Pinpoint the cell where the given text exists, returning its [X, Y] midpoint coordinate. 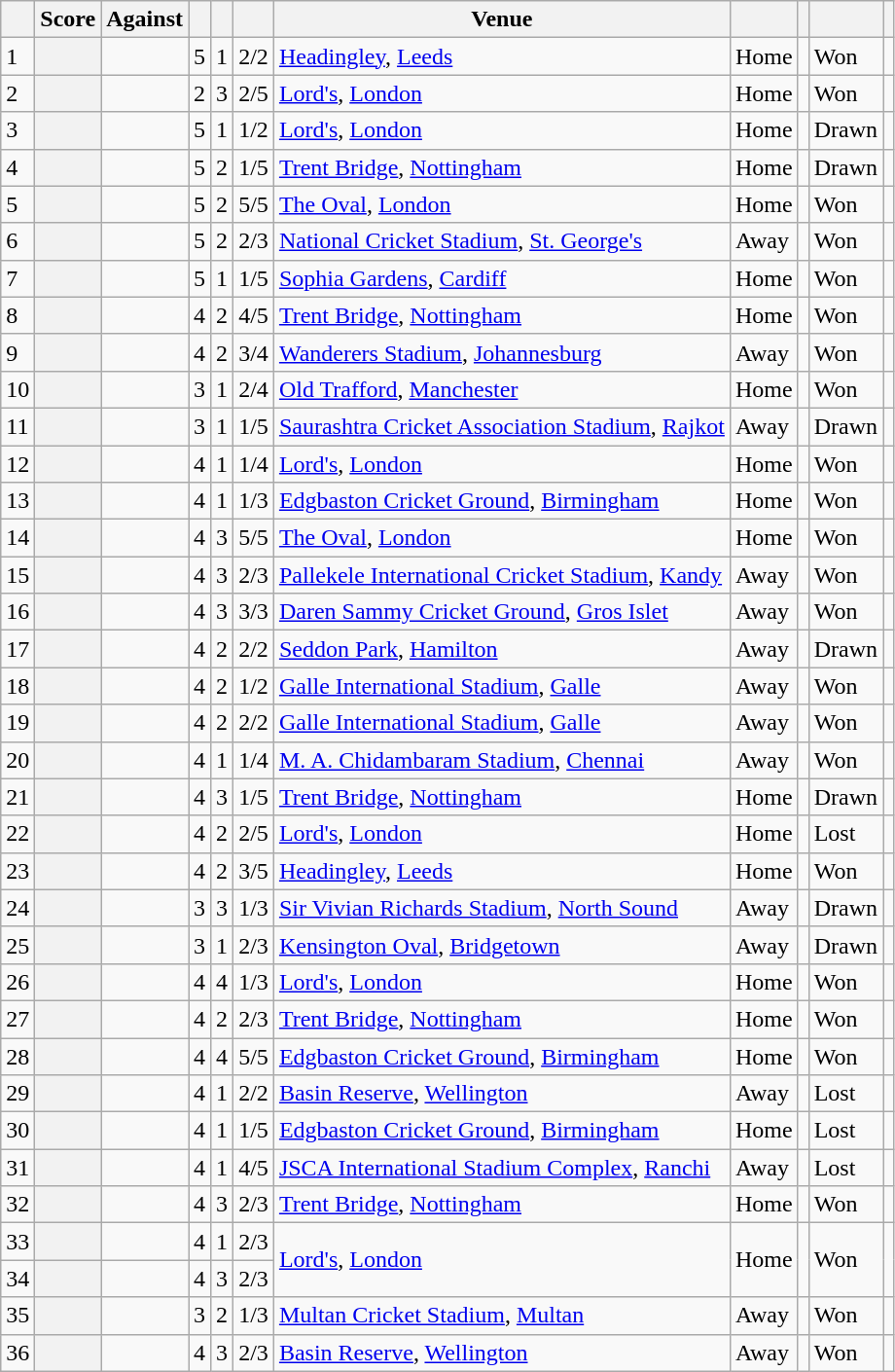
Against [145, 19]
29 [18, 1094]
26 [18, 982]
Saurashtra Cricket Association Stadium, Rajkot [502, 426]
Sophia Gardens, Cardiff [502, 278]
3/5 [254, 871]
28 [18, 1056]
Pallekele International Cricket Stadium, Kandy [502, 575]
31 [18, 1168]
32 [18, 1205]
10 [18, 389]
13 [18, 501]
National Cricket Stadium, St. George's [502, 241]
16 [18, 612]
Wanderers Stadium, Johannesburg [502, 352]
25 [18, 945]
11 [18, 426]
35 [18, 1316]
9 [18, 352]
27 [18, 1019]
14 [18, 538]
Venue [502, 19]
JSCA International Stadium Complex, Ranchi [502, 1168]
Score [68, 19]
23 [18, 871]
20 [18, 760]
Seddon Park, Hamilton [502, 649]
18 [18, 686]
2/4 [254, 389]
17 [18, 649]
19 [18, 723]
30 [18, 1131]
Multan Cricket Stadium, Multan [502, 1316]
33 [18, 1242]
12 [18, 464]
Kensington Oval, Bridgetown [502, 945]
7 [18, 278]
34 [18, 1279]
3/4 [254, 352]
22 [18, 834]
21 [18, 797]
36 [18, 1353]
24 [18, 908]
8 [18, 315]
3/3 [254, 612]
Old Trafford, Manchester [502, 389]
Sir Vivian Richards Stadium, North Sound [502, 908]
M. A. Chidambaram Stadium, Chennai [502, 760]
6 [18, 241]
15 [18, 575]
Daren Sammy Cricket Ground, Gros Islet [502, 612]
